Extract the (x, y) coordinate from the center of the cell holding the provided text.  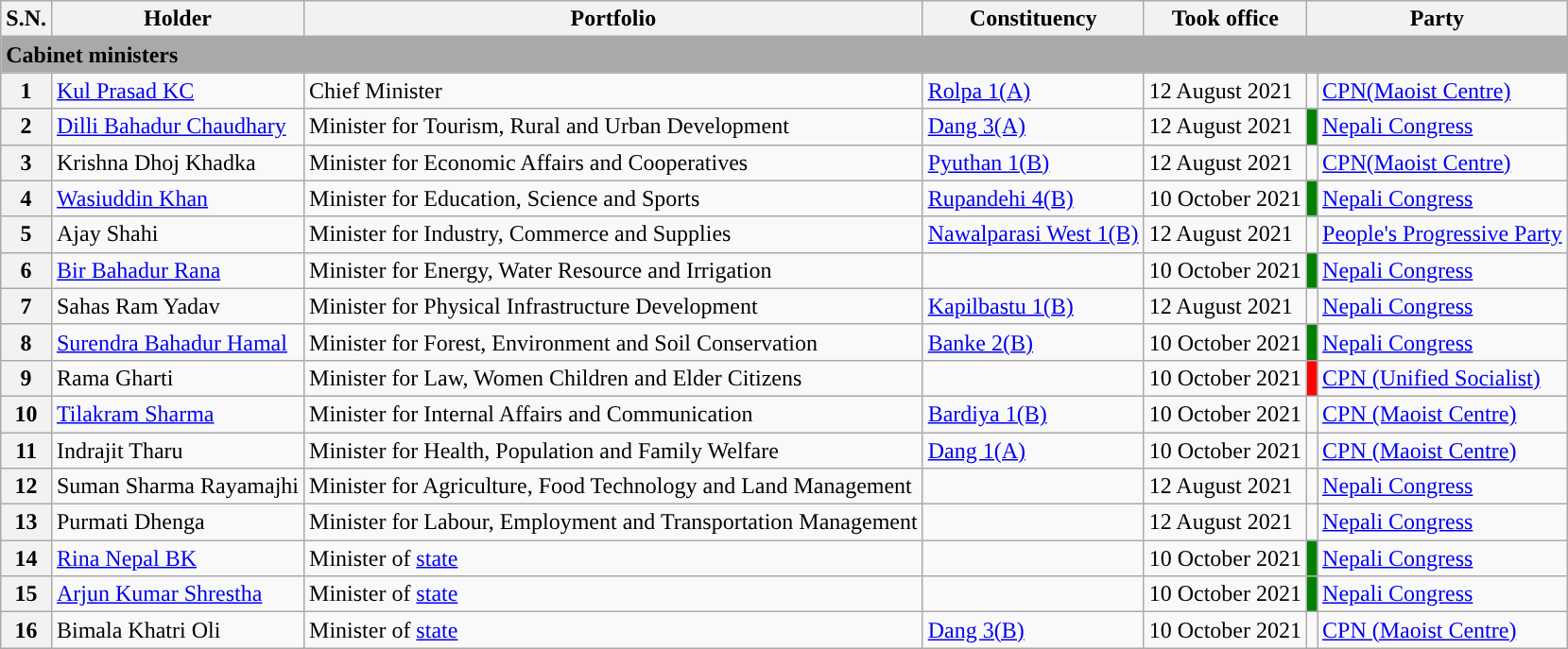
Rama Gharti (178, 378)
CPN (Unified Socialist) (1442, 378)
11 (26, 451)
Dang 1(A) (1033, 451)
Kapilbastu 1(B) (1033, 306)
Took office (1225, 19)
16 (26, 630)
Sahas Ram Yadav (178, 306)
Minister for Education, Science and Sports (614, 198)
Bir Bahadur Rana (178, 270)
7 (26, 306)
Banke 2(B) (1033, 342)
Party (1437, 19)
13 (26, 522)
12 (26, 487)
5 (26, 234)
4 (26, 198)
Minister for Internal Affairs and Communication (614, 414)
Minister for Agriculture, Food Technology and Land Management (614, 487)
Dang 3(B) (1033, 630)
Minister for Health, Population and Family Welfare (614, 451)
2 (26, 127)
Pyuthan 1(B) (1033, 162)
Indrajit Tharu (178, 451)
8 (26, 342)
Dilli Bahadur Chaudhary (178, 127)
Minister for Physical Infrastructure Development (614, 306)
Cabinet ministers (784, 55)
10 (26, 414)
Nawalparasi West 1(B) (1033, 234)
15 (26, 594)
Holder (178, 19)
Minister for Forest, Environment and Soil Conservation (614, 342)
3 (26, 162)
Rina Nepal BK (178, 558)
Suman Sharma Rayamajhi (178, 487)
Dang 3(A) (1033, 127)
Minister for Energy, Water Resource and Irrigation (614, 270)
Portfolio (614, 19)
Purmati Dhenga (178, 522)
Bardiya 1(B) (1033, 414)
Minister for Economic Affairs and Cooperatives (614, 162)
6 (26, 270)
Minister for Law, Women Children and Elder Citizens (614, 378)
Kul Prasad KC (178, 91)
Krishna Dhoj Khadka (178, 162)
Wasiuddin Khan (178, 198)
Minister for Tourism, Rural and Urban Development (614, 127)
Constituency (1033, 19)
Surendra Bahadur Hamal (178, 342)
14 (26, 558)
1 (26, 91)
Arjun Kumar Shrestha (178, 594)
Rupandehi 4(B) (1033, 198)
People's Progressive Party (1442, 234)
Ajay Shahi (178, 234)
S.N. (26, 19)
Chief Minister (614, 91)
9 (26, 378)
Minister for Labour, Employment and Transportation Management (614, 522)
Minister for Industry, Commerce and Supplies (614, 234)
Bimala Khatri Oli (178, 630)
Tilakram Sharma (178, 414)
Rolpa 1(A) (1033, 91)
